Identify which cell holds the provided text, then report its (X, Y) central coordinate. 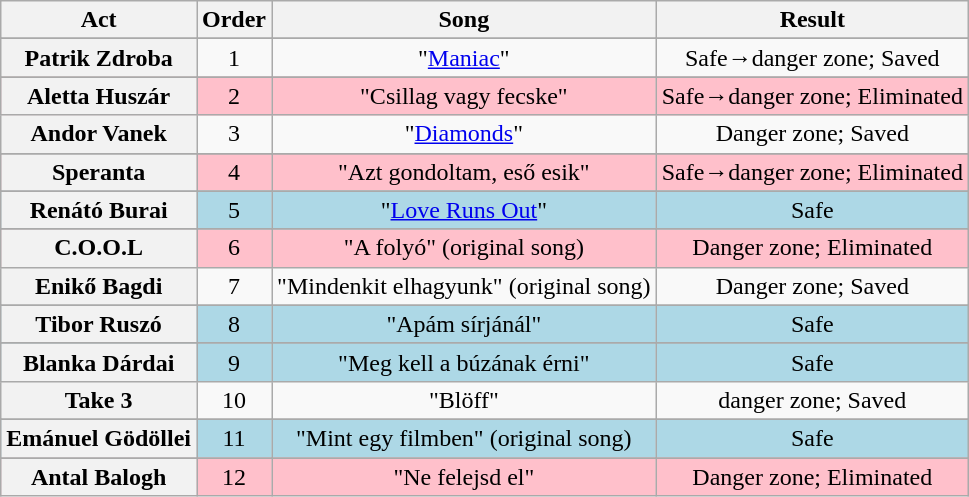
5 (234, 210)
C.O.O.L (99, 248)
3 (234, 134)
Enikő Bagdi (99, 286)
1 (234, 58)
Order (234, 20)
Andor Vanek (99, 134)
"Diamonds" (464, 134)
Patrik Zdroba (99, 58)
"Maniac" (464, 58)
"Love Runs Out" (464, 210)
"A folyó" (original song) (464, 248)
Safe→danger zone; Saved (812, 58)
9 (234, 362)
Result (812, 20)
"Mindenkit elhagyunk" (original song) (464, 286)
"Blöff" (464, 400)
Emánuel Gödöllei (99, 438)
Aletta Huszár (99, 96)
Renátó Burai (99, 210)
Antal Balogh (99, 477)
Take 3 (99, 400)
"Azt gondoltam, eső esik" (464, 172)
Song (464, 20)
"Ne felejsd el" (464, 477)
2 (234, 96)
8 (234, 324)
"Csillag vagy fecske" (464, 96)
11 (234, 438)
danger zone; Saved (812, 400)
Act (99, 20)
"Apám sírjánál" (464, 324)
7 (234, 286)
4 (234, 172)
6 (234, 248)
12 (234, 477)
Blanka Dárdai (99, 362)
"Meg kell a búzának érni" (464, 362)
Tibor Ruszó (99, 324)
"Mint egy filmben" (original song) (464, 438)
10 (234, 400)
Speranta (99, 172)
